Return the [X, Y] coordinate for the center point of the cell that contains the specified text.  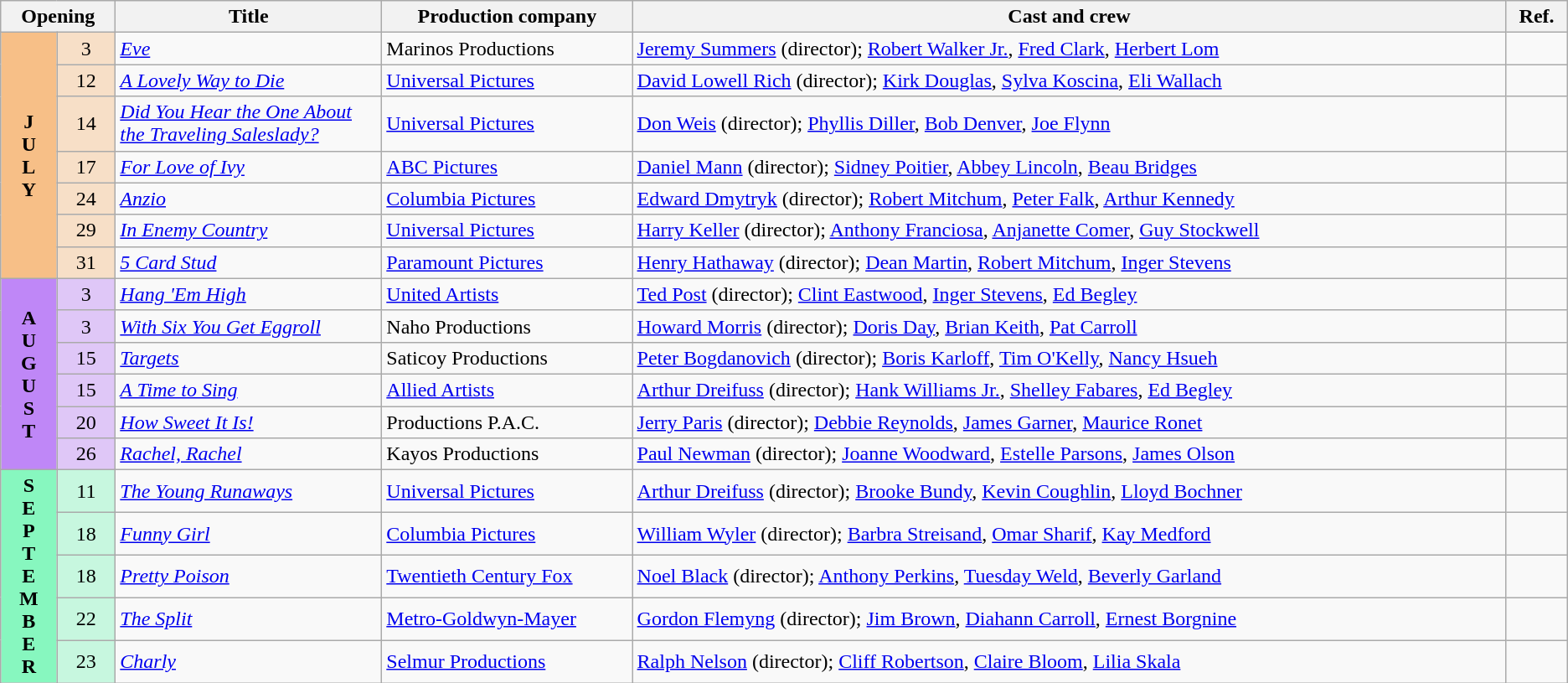
How Sweet It Is! [249, 422]
Rachel, Rachel [249, 454]
Harry Keller (director); Anthony Franciosa, Anjanette Comer, Guy Stockwell [1069, 230]
SEPTEMBER [28, 577]
Noel Black (director); Anthony Perkins, Tuesday Weld, Beverly Garland [1069, 577]
Naho Productions [508, 326]
Ralph Nelson (director); Cliff Robertson, Claire Bloom, Lilia Skala [1069, 662]
Ref. [1536, 17]
Allied Artists [508, 390]
Opening [59, 17]
Henry Hathaway (director); Dean Martin, Robert Mitchum, Inger Stevens [1069, 262]
Production company [508, 17]
The Young Runaways [249, 491]
Title [249, 17]
Arthur Dreifuss (director); Brooke Bundy, Kevin Coughlin, Lloyd Bochner [1069, 491]
12 [86, 80]
Peter Bogdanovich (director); Boris Karloff, Tim O'Kelly, Nancy Hsueh [1069, 358]
JULY [28, 156]
22 [86, 618]
A Time to Sing [249, 390]
Ted Post (director); Clint Eastwood, Inger Stevens, Ed Begley [1069, 294]
AUGUST [28, 374]
A Lovely Way to Die [249, 80]
Pretty Poison [249, 577]
Eve [249, 49]
Funny Girl [249, 533]
Don Weis (director); Phyllis Diller, Bob Denver, Joe Flynn [1069, 124]
Twentieth Century Fox [508, 577]
Metro-Goldwyn-Mayer [508, 618]
Howard Morris (director); Doris Day, Brian Keith, Pat Carroll [1069, 326]
26 [86, 454]
ABC Pictures [508, 167]
23 [86, 662]
11 [86, 491]
Kayos Productions [508, 454]
For Love of Ivy [249, 167]
David Lowell Rich (director); Kirk Douglas, Sylva Koscina, Eli Wallach [1069, 80]
Did You Hear the One About the Traveling Saleslady? [249, 124]
Paramount Pictures [508, 262]
Paul Newman (director); Joanne Woodward, Estelle Parsons, James Olson [1069, 454]
With Six You Get Eggroll [249, 326]
In Enemy Country [249, 230]
The Split [249, 618]
Cast and crew [1069, 17]
29 [86, 230]
Anzio [249, 199]
Jerry Paris (director); Debbie Reynolds, James Garner, Maurice Ronet [1069, 422]
Targets [249, 358]
Selmur Productions [508, 662]
Productions P.A.C. [508, 422]
14 [86, 124]
20 [86, 422]
5 Card Stud [249, 262]
Daniel Mann (director); Sidney Poitier, Abbey Lincoln, Beau Bridges [1069, 167]
Arthur Dreifuss (director); Hank Williams Jr., Shelley Fabares, Ed Begley [1069, 390]
Marinos Productions [508, 49]
31 [86, 262]
17 [86, 167]
24 [86, 199]
Hang 'Em High [249, 294]
Edward Dmytryk (director); Robert Mitchum, Peter Falk, Arthur Kennedy [1069, 199]
William Wyler (director); Barbra Streisand, Omar Sharif, Kay Medford [1069, 533]
Saticoy Productions [508, 358]
Charly [249, 662]
Jeremy Summers (director); Robert Walker Jr., Fred Clark, Herbert Lom [1069, 49]
United Artists [508, 294]
Gordon Flemyng (director); Jim Brown, Diahann Carroll, Ernest Borgnine [1069, 618]
